Scan for the cell matching the given text and deliver its [X, Y] coordinate at center. 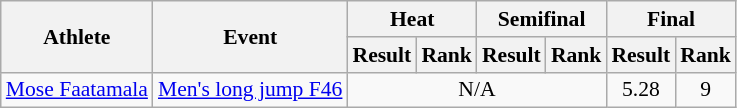
N/A [476, 90]
Heat [412, 19]
Athlete [77, 36]
9 [706, 90]
Event [250, 36]
Final [670, 19]
Mose Faatamala [77, 90]
Men's long jump F46 [250, 90]
5.28 [640, 90]
Semifinal [542, 19]
